Find where the given text appears and provide that cell's center as [X, Y] coordinate. 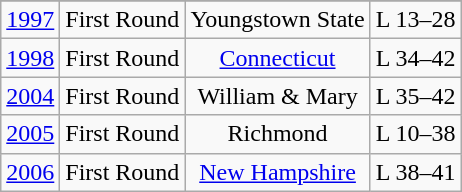
1998 [30, 58]
2005 [30, 134]
L 10–38 [416, 134]
New Hampshire [278, 172]
2004 [30, 96]
L 13–28 [416, 20]
William & Mary [278, 96]
Richmond [278, 134]
L 34–42 [416, 58]
L 35–42 [416, 96]
2006 [30, 172]
Youngstown State [278, 20]
L 38–41 [416, 172]
1997 [30, 20]
Connecticut [278, 58]
